Return the (x, y) coordinate for the center point of the cell that contains the specified text.  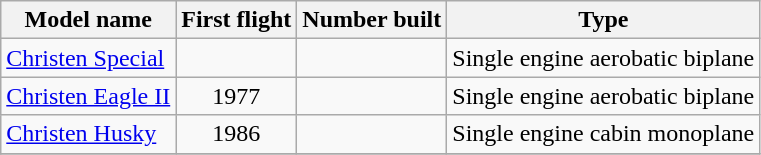
Model name (88, 20)
Christen Husky (88, 134)
1977 (236, 96)
Single engine cabin monoplane (604, 134)
Christen Special (88, 58)
Christen Eagle II (88, 96)
1986 (236, 134)
Type (604, 20)
First flight (236, 20)
Number built (372, 20)
